Extract the [x, y] coordinate from the center of the cell holding the provided text.  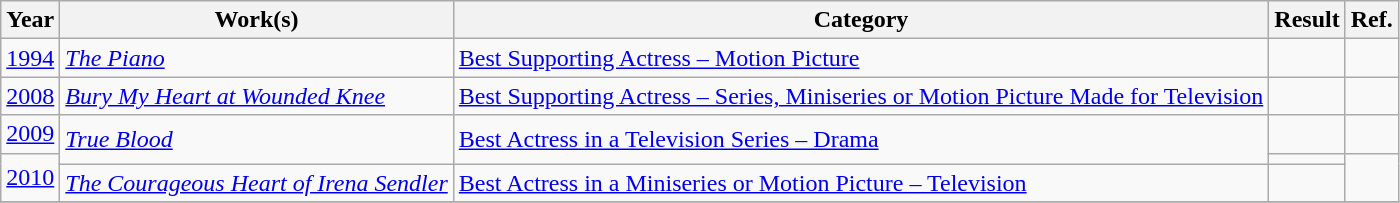
The Courageous Heart of Irena Sendler [256, 183]
Year [30, 20]
Best Actress in a Miniseries or Motion Picture – Television [861, 183]
Category [861, 20]
2010 [30, 178]
1994 [30, 58]
Ref. [1372, 20]
Best Supporting Actress – Series, Miniseries or Motion Picture Made for Television [861, 96]
Work(s) [256, 20]
Best Supporting Actress – Motion Picture [861, 58]
Bury My Heart at Wounded Knee [256, 96]
Result [1307, 20]
2009 [30, 134]
The Piano [256, 58]
True Blood [256, 140]
Best Actress in a Television Series – Drama [861, 140]
2008 [30, 96]
